Return the (x, y) coordinate for the center point of the cell that contains the specified text.  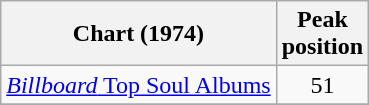
Chart (1974) (138, 34)
Billboard Top Soul Albums (138, 85)
51 (322, 85)
Peakposition (322, 34)
